For the text-containing cell, return its midpoint in [x, y] coordinate format. 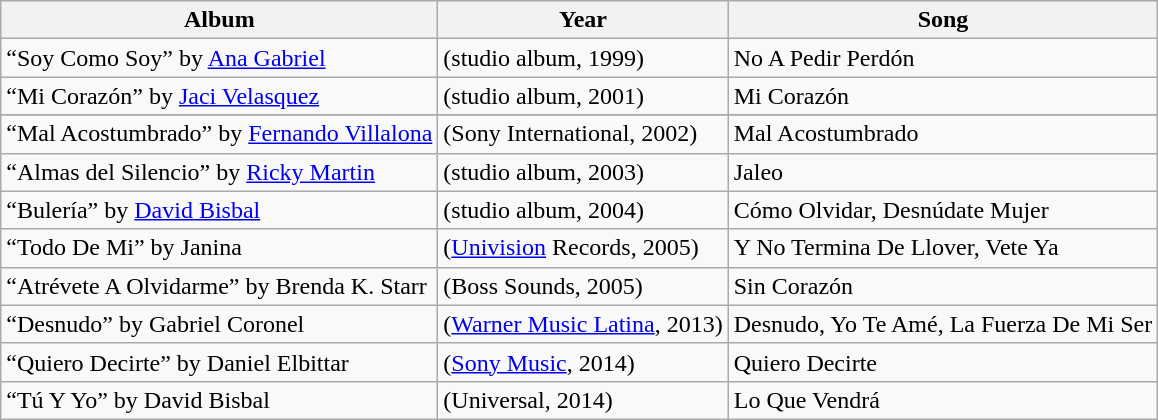
(Sony Music, 2014) [583, 362]
Mi Corazón [943, 96]
(studio album, 2004) [583, 210]
(studio album, 1999) [583, 58]
“Mal Acostumbrado” by Fernando Villalona [220, 134]
Sin Corazón [943, 286]
“Atrévete A Olvidarme” by Brenda K. Starr [220, 286]
“Bulería” by David Bisbal [220, 210]
Album [220, 20]
(Sony International, 2002) [583, 134]
Year [583, 20]
“Tú Y Yo” by David Bisbal [220, 400]
(studio album, 2001) [583, 96]
Cómo Olvidar, Desnúdate Mujer [943, 210]
Song [943, 20]
(Univision Records, 2005) [583, 248]
(Boss Sounds, 2005) [583, 286]
Desnudo, Yo Te Amé, La Fuerza De Mi Ser [943, 324]
“Desnudo” by Gabriel Coronel [220, 324]
(Universal, 2014) [583, 400]
No A Pedir Perdón [943, 58]
“Almas del Silencio” by Ricky Martin [220, 172]
Jaleo [943, 172]
“Mi Corazón” by Jaci Velasquez [220, 96]
(studio album, 2003) [583, 172]
“Todo De Mi” by Janina [220, 248]
Quiero Decirte [943, 362]
(Warner Music Latina, 2013) [583, 324]
Lo Que Vendrá [943, 400]
Mal Acostumbrado [943, 134]
“Quiero Decirte” by Daniel Elbittar [220, 362]
Y No Termina De Llover, Vete Ya [943, 248]
“Soy Como Soy” by Ana Gabriel [220, 58]
